Determine the (x, y) coordinate at the center of the cell enclosing the given text.  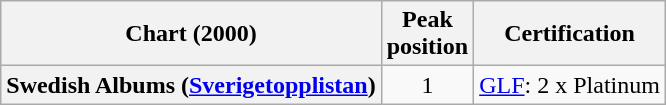
Swedish Albums (Sverigetopplistan) (191, 85)
Peakposition (427, 34)
GLF: 2 x Platinum (570, 85)
1 (427, 85)
Certification (570, 34)
Chart (2000) (191, 34)
